Extract the (x, y) coordinate from the center of the cell holding the provided text.  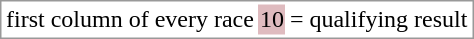
first column of every race (130, 19)
10 (272, 19)
= qualifying result (378, 19)
